Determine the [x, y] coordinate at the center of the cell enclosing the given text.  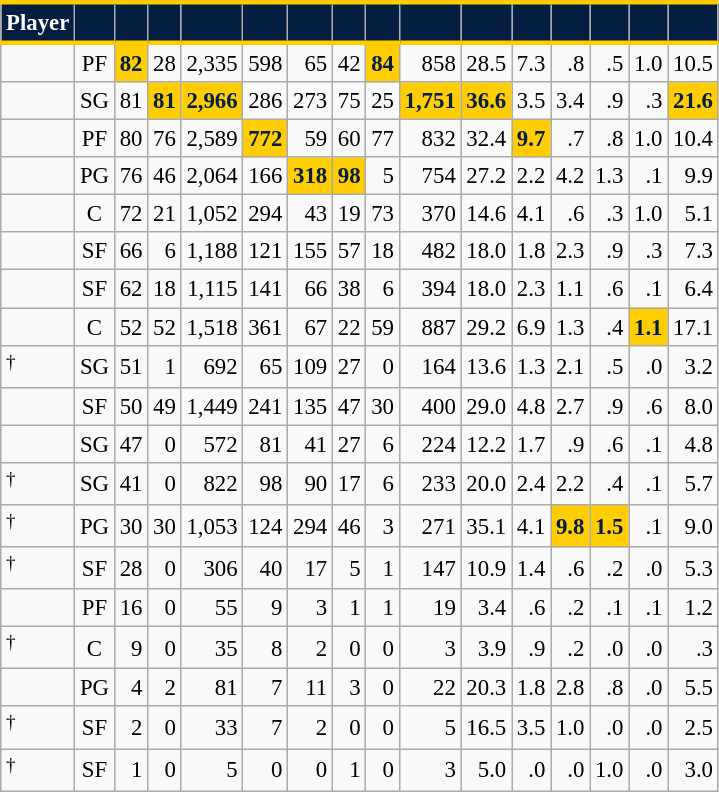
80 [130, 139]
75 [348, 101]
135 [310, 406]
28.5 [486, 62]
10.5 [693, 62]
35.1 [486, 526]
9.9 [693, 176]
241 [266, 406]
1,188 [212, 251]
121 [266, 251]
1.4 [532, 568]
271 [430, 526]
17.1 [693, 327]
832 [430, 139]
11 [310, 688]
9.7 [532, 139]
1,115 [212, 289]
33 [212, 728]
49 [164, 406]
147 [430, 568]
273 [310, 101]
2,589 [212, 139]
2.7 [570, 406]
29.0 [486, 406]
1,751 [430, 101]
822 [212, 484]
20.0 [486, 484]
166 [266, 176]
.7 [570, 139]
1.5 [610, 526]
10.4 [693, 139]
2,335 [212, 62]
27.2 [486, 176]
306 [212, 568]
692 [212, 366]
109 [310, 366]
754 [430, 176]
572 [212, 444]
4 [130, 688]
286 [266, 101]
124 [266, 526]
8 [266, 648]
4.2 [570, 176]
224 [430, 444]
36.6 [486, 101]
21.6 [693, 101]
21 [164, 214]
16.5 [486, 728]
16 [130, 608]
38 [348, 289]
361 [266, 327]
13.6 [486, 366]
57 [348, 251]
29.2 [486, 327]
77 [382, 139]
1,052 [212, 214]
3.2 [693, 366]
6.9 [532, 327]
858 [430, 62]
2.1 [570, 366]
40 [266, 568]
67 [310, 327]
20.3 [486, 688]
Player [38, 22]
1.7 [532, 444]
3.9 [486, 648]
14.6 [486, 214]
55 [212, 608]
233 [430, 484]
164 [430, 366]
1.2 [693, 608]
50 [130, 406]
25 [382, 101]
370 [430, 214]
10.9 [486, 568]
73 [382, 214]
141 [266, 289]
9.0 [693, 526]
90 [310, 484]
5.5 [693, 688]
2.5 [693, 728]
43 [310, 214]
82 [130, 62]
1,449 [212, 406]
84 [382, 62]
1,053 [212, 526]
60 [348, 139]
12.2 [486, 444]
35 [212, 648]
42 [348, 62]
2,966 [212, 101]
482 [430, 251]
5.3 [693, 568]
598 [266, 62]
8.0 [693, 406]
9.8 [570, 526]
1,518 [212, 327]
2.4 [532, 484]
5.1 [693, 214]
394 [430, 289]
6.4 [693, 289]
155 [310, 251]
2.8 [570, 688]
62 [130, 289]
51 [130, 366]
772 [266, 139]
72 [130, 214]
5.7 [693, 484]
400 [430, 406]
3.0 [693, 770]
2,064 [212, 176]
318 [310, 176]
32.4 [486, 139]
5.0 [486, 770]
887 [430, 327]
